Pinpoint the cell where the given text exists, returning its (x, y) midpoint coordinate. 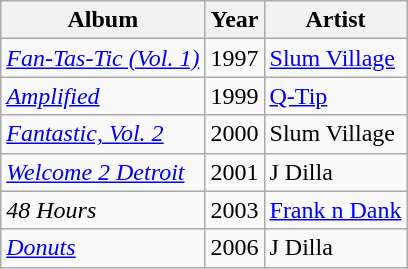
2006 (234, 248)
Artist (336, 20)
Donuts (103, 248)
Frank n Dank (336, 210)
Fantastic, Vol. 2 (103, 134)
48 Hours (103, 210)
Fan-Tas-Tic (Vol. 1) (103, 58)
2003 (234, 210)
Year (234, 20)
Album (103, 20)
1997 (234, 58)
1999 (234, 96)
2000 (234, 134)
Welcome 2 Detroit (103, 172)
2001 (234, 172)
Amplified (103, 96)
Q-Tip (336, 96)
